Detect which cell encompasses the target text, then output its [x, y] center coordinate. 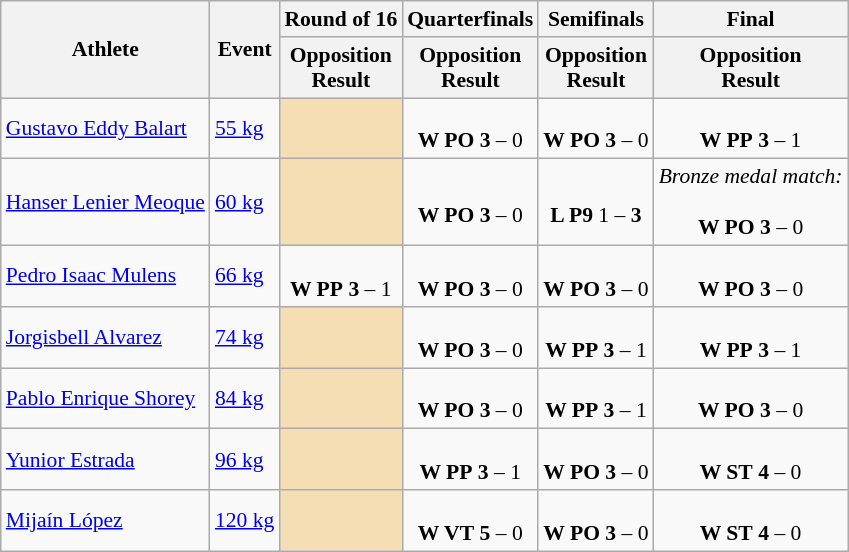
Pablo Enrique Shorey [106, 398]
Hanser Lenier Meoque [106, 202]
Round of 16 [340, 19]
Semifinals [596, 19]
66 kg [244, 276]
Mijaín López [106, 520]
Gustavo Eddy Balart [106, 128]
Quarterfinals [470, 19]
Yunior Estrada [106, 460]
55 kg [244, 128]
Final [751, 19]
W VT 5 – 0 [470, 520]
L P9 1 – 3 [596, 202]
Bronze medal match:W PO 3 – 0 [751, 202]
60 kg [244, 202]
84 kg [244, 398]
96 kg [244, 460]
120 kg [244, 520]
Pedro Isaac Mulens [106, 276]
Jorgisbell Alvarez [106, 338]
Athlete [106, 50]
Event [244, 50]
74 kg [244, 338]
